Identify which cell holds the provided text, then report its [x, y] central coordinate. 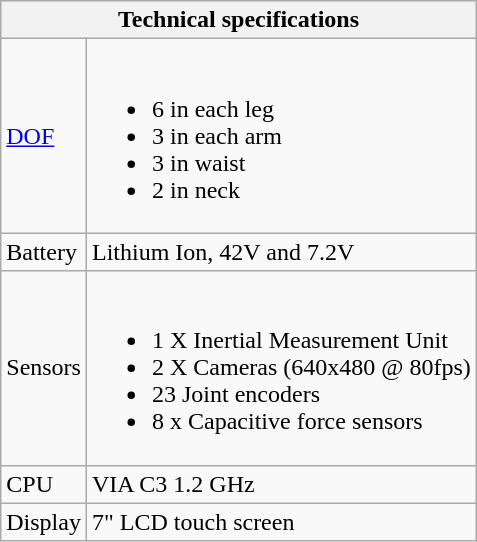
VIA C3 1.2 GHz [281, 484]
DOF [44, 136]
Lithium Ion, 42V and 7.2V [281, 252]
CPU [44, 484]
6 in each leg3 in each arm3 in waist2 in neck [281, 136]
Technical specifications [239, 20]
Display [44, 522]
1 X Inertial Measurement Unit2 X Cameras (640x480 @ 80fps)23 Joint encoders8 x Capacitive force sensors [281, 368]
Sensors [44, 368]
Battery [44, 252]
7" LCD touch screen [281, 522]
